Output the [X, Y] coordinate of the center of the cell containing the given text.  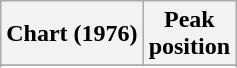
Chart (1976) [72, 34]
Peakposition [189, 34]
